Pinpoint the cell where the given text exists, returning its (X, Y) midpoint coordinate. 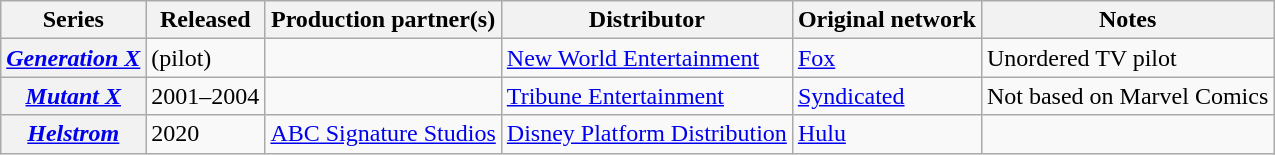
Unordered TV pilot (1127, 58)
New World Entertainment (646, 58)
Distributor (646, 20)
Series (74, 20)
Released (206, 20)
Fox (886, 58)
Mutant X (74, 96)
Hulu (886, 134)
2001–2004 (206, 96)
Production partner(s) (383, 20)
ABC Signature Studios (383, 134)
2020 (206, 134)
Generation X (74, 58)
Original network (886, 20)
Disney Platform Distribution (646, 134)
Syndicated (886, 96)
Tribune Entertainment (646, 96)
Notes (1127, 20)
Helstrom (74, 134)
(pilot) (206, 58)
Not based on Marvel Comics (1127, 96)
